Locate the cell with the specified text and output its [X, Y] center coordinate. 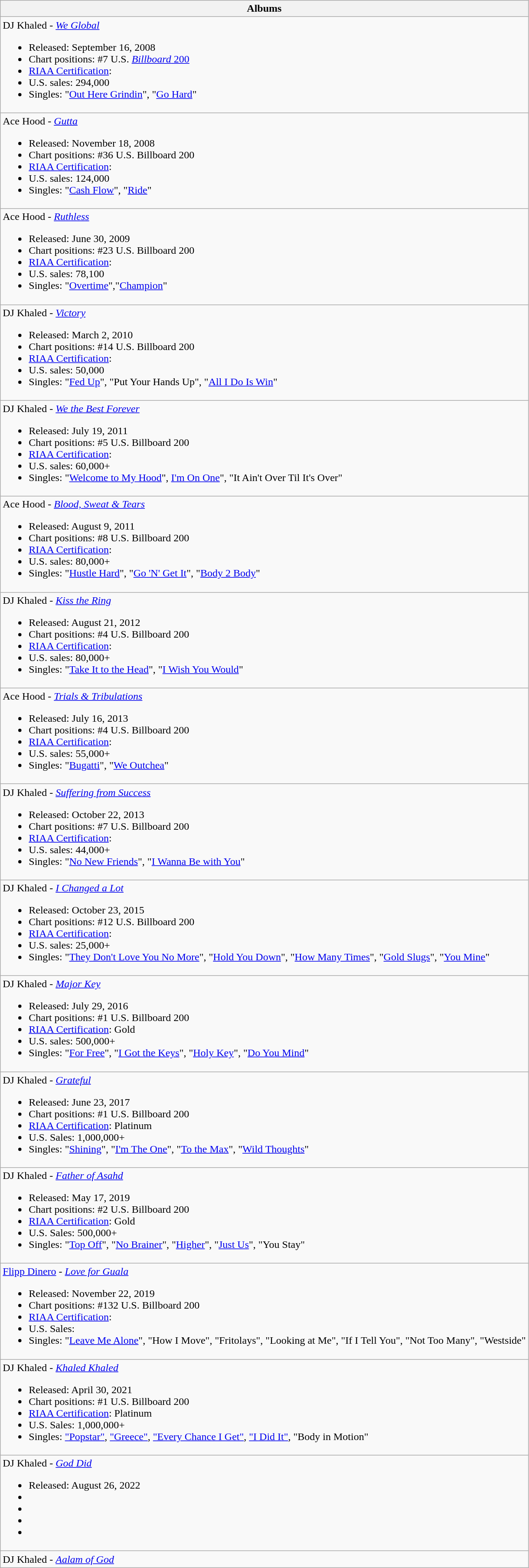
DJ Khaled - God DidReleased: August 26, 2022 [264, 1503]
DJ Khaled - Aalam of God [264, 1559]
Ace Hood - RuthlessReleased: June 30, 2009Chart positions: #23 U.S. Billboard 200RIAA Certification:U.S. sales: 78,100Singles: "Overtime","Champion" [264, 257]
Ace Hood - GuttaReleased: November 18, 2008Chart positions: #36 U.S. Billboard 200RIAA Certification:U.S. sales: 124,000Singles: "Cash Flow", "Ride" [264, 160]
Albums [264, 9]
